Provide the [X, Y] coordinate of the cell's center where the given text is located.  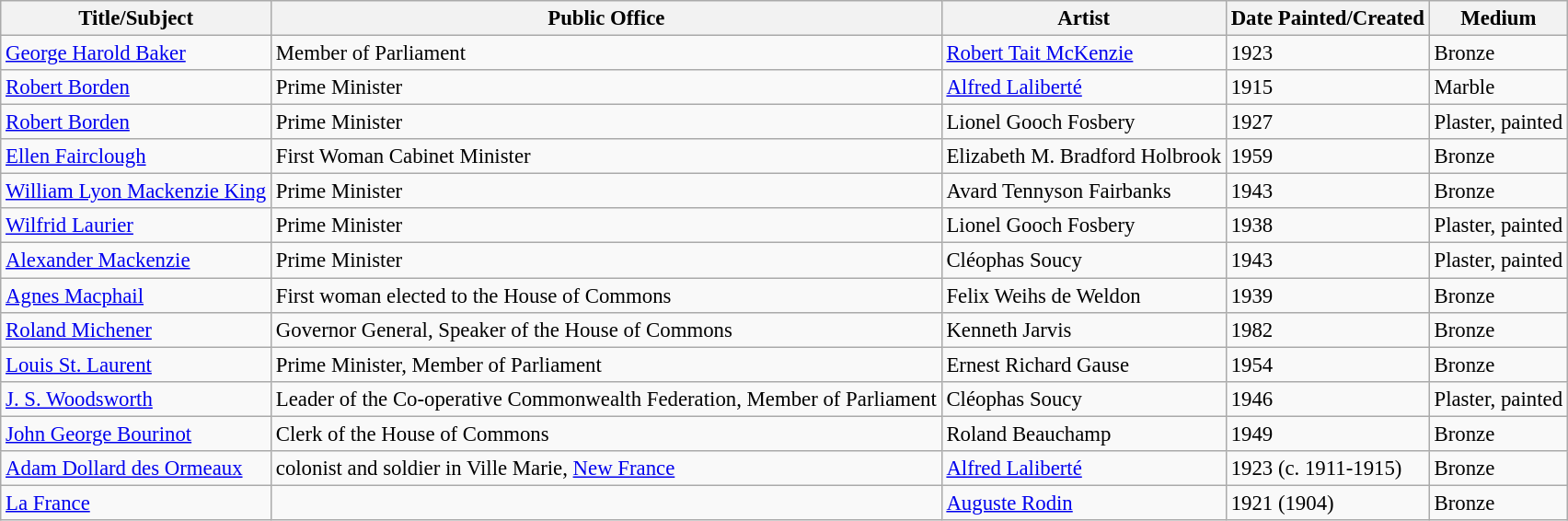
Title/Subject [136, 18]
1938 [1327, 226]
colonist and soldier in Ville Marie, New France [605, 469]
1949 [1327, 434]
La France [136, 503]
Ernest Richard Gause [1084, 365]
Medium [1498, 18]
Date Painted/Created [1327, 18]
Robert Tait McKenzie [1084, 53]
Governor General, Speaker of the House of Commons [605, 330]
Clerk of the House of Commons [605, 434]
Marble [1498, 87]
Avard Tennyson Fairbanks [1084, 191]
1946 [1327, 399]
John George Bourinot [136, 434]
1923 (c. 1911-1915) [1327, 469]
Ellen Fairclough [136, 156]
First woman elected to the House of Commons [605, 295]
Wilfrid Laurier [136, 226]
Alexander Mackenzie [136, 260]
Louis St. Laurent [136, 365]
First Woman Cabinet Minister [605, 156]
Elizabeth M. Bradford Holbrook [1084, 156]
Roland Beauchamp [1084, 434]
Agnes Macphail [136, 295]
Public Office [605, 18]
Leader of the Co-operative Commonwealth Federation, Member of Parliament [605, 399]
1959 [1327, 156]
1939 [1327, 295]
Auguste Rodin [1084, 503]
Felix Weihs de Weldon [1084, 295]
1982 [1327, 330]
1927 [1327, 122]
1954 [1327, 365]
Artist [1084, 18]
J. S. Woodsworth [136, 399]
1915 [1327, 87]
William Lyon Mackenzie King [136, 191]
Prime Minister, Member of Parliament [605, 365]
Adam Dollard des Ormeaux [136, 469]
Roland Michener [136, 330]
1921 (1904) [1327, 503]
1923 [1327, 53]
Kenneth Jarvis [1084, 330]
George Harold Baker [136, 53]
Member of Parliament [605, 53]
